Output the [X, Y] coordinate of the center of the cell containing the given text.  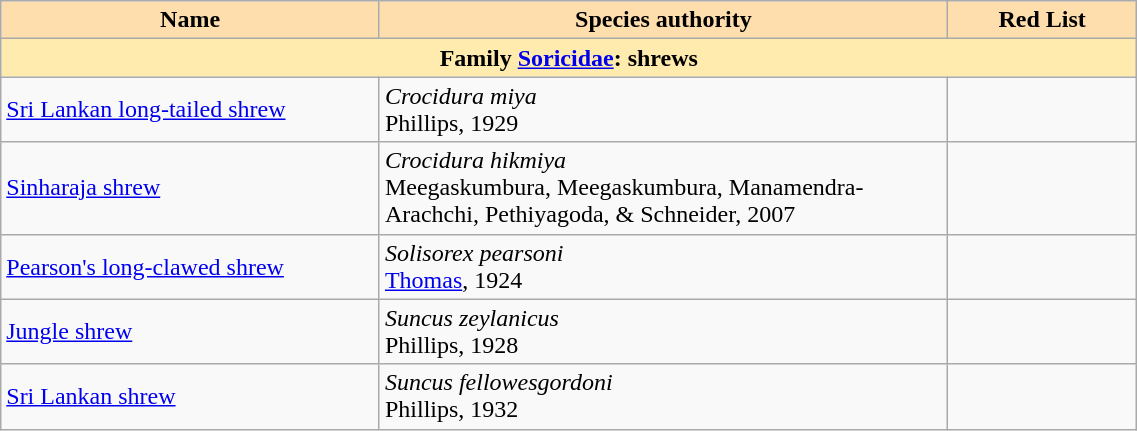
Suncus fellowesgordoniPhillips, 1932 [663, 396]
Jungle shrew [190, 332]
Red List [1042, 20]
Family Soricidae: shrews [569, 58]
Pearson's long-clawed shrew [190, 266]
Sinharaja shrew [190, 188]
Sri Lankan long-tailed shrew [190, 110]
Name [190, 20]
Sri Lankan shrew [190, 396]
Crocidura hikmiyaMeegaskumbura, Meegaskumbura, Manamendra-Arachchi, Pethiyagoda, & Schneider, 2007 [663, 188]
Solisorex pearsoniThomas, 1924 [663, 266]
Crocidura miyaPhillips, 1929 [663, 110]
Suncus zeylanicusPhillips, 1928 [663, 332]
Species authority [663, 20]
